Pinpoint the cell where the given text exists, returning its (X, Y) midpoint coordinate. 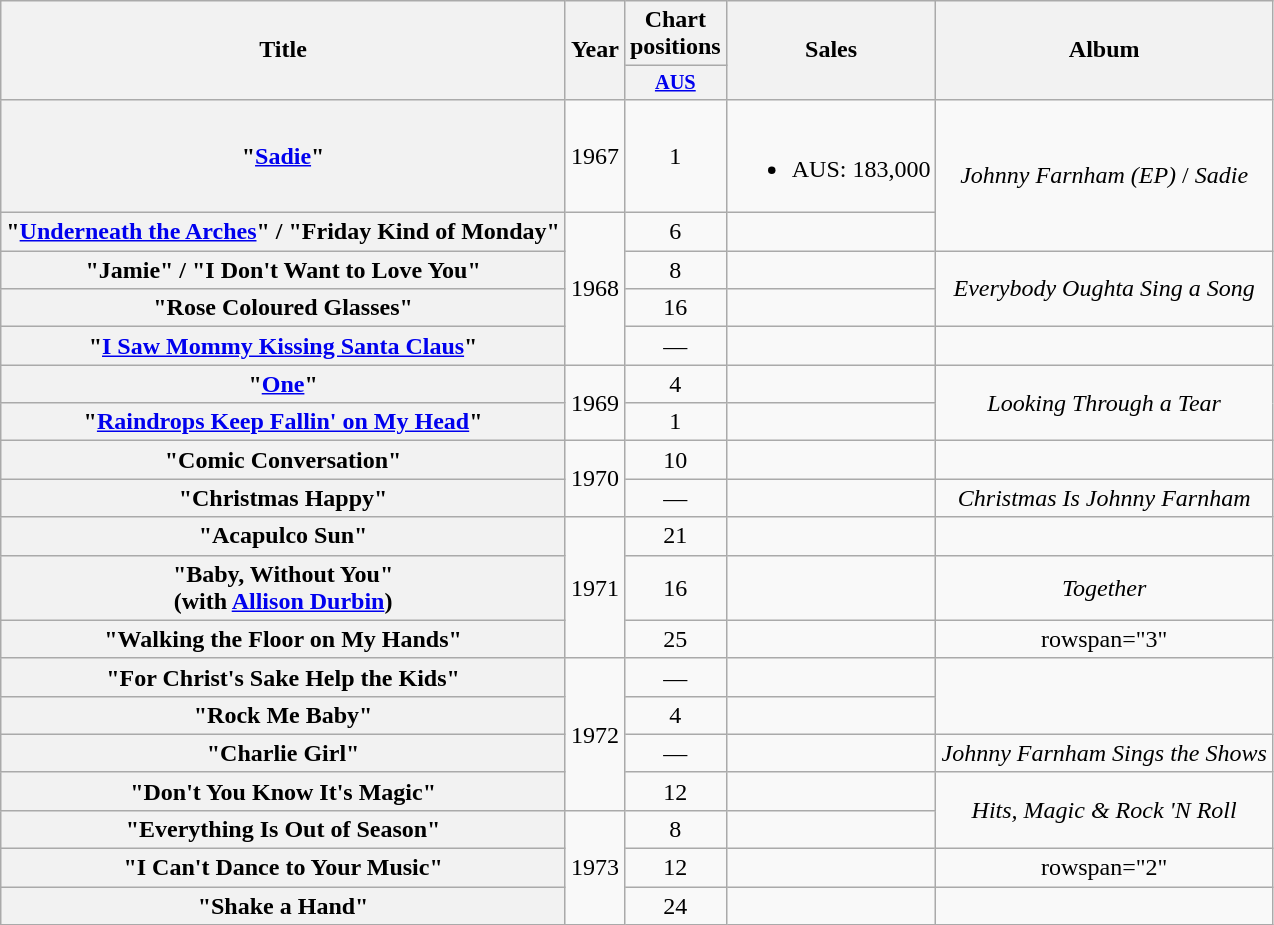
1969 (594, 403)
"Rock Me Baby" (284, 715)
24 (675, 906)
AUS: 183,000 (831, 156)
6 (675, 232)
Together (1104, 588)
1971 (594, 588)
Christmas Is Johnny Farnham (1104, 498)
25 (675, 639)
Album (1104, 50)
rowspan="3" (1104, 639)
AUS (675, 83)
1970 (594, 479)
"Rose Coloured Glasses" (284, 308)
Hits, Magic & Rock 'N Roll (1104, 810)
"One" (284, 384)
1968 (594, 289)
"Underneath the Arches" / "Friday Kind of Monday" (284, 232)
1973 (594, 867)
"Baby, Without You" (with Allison Durbin) (284, 588)
"Sadie" (284, 156)
"Don't You Know It's Magic" (284, 791)
"For Christ's Sake Help the Kids" (284, 677)
"Comic Conversation" (284, 460)
Johnny Farnham (EP) / Sadie (1104, 174)
rowspan="2" (1104, 868)
1967 (594, 156)
"Acapulco Sun" (284, 536)
"I Saw Mommy Kissing Santa Claus" (284, 346)
10 (675, 460)
"Christmas Happy" (284, 498)
"Everything Is Out of Season" (284, 829)
1972 (594, 734)
Johnny Farnham Sings the Shows (1104, 753)
Chart positions (675, 34)
"Shake a Hand" (284, 906)
Looking Through a Tear (1104, 403)
Everybody Oughta Sing a Song (1104, 289)
21 (675, 536)
"Jamie" / "I Don't Want to Love You" (284, 270)
"I Can't Dance to Your Music" (284, 868)
Year (594, 50)
Sales (831, 50)
"Raindrops Keep Fallin' on My Head" (284, 422)
"Walking the Floor on My Hands" (284, 639)
Title (284, 50)
"Charlie Girl" (284, 753)
